Scan for the cell matching the given text and deliver its (X, Y) coordinate at center. 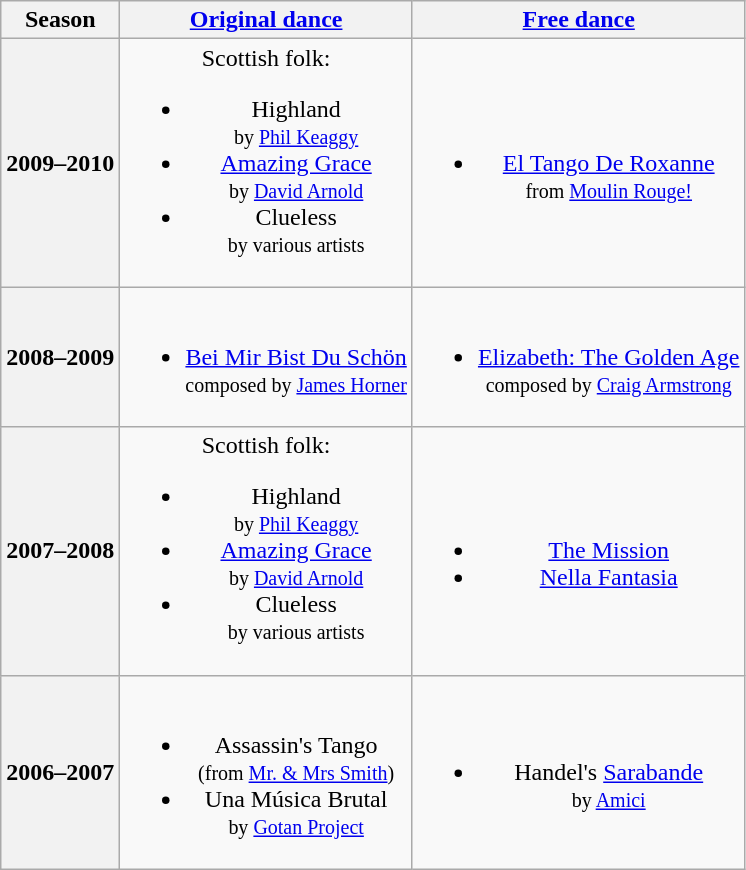
Free dance (578, 20)
Handel's Sarabande by Amici (578, 772)
Season (60, 20)
The MissionNella Fantasia (578, 551)
Elizabeth: The Golden Age composed by Craig Armstrong (578, 357)
El Tango De Roxanne from Moulin Rouge! (578, 163)
2007–2008 (60, 551)
Bei Mir Bist Du Schön composed by James Horner (266, 357)
Assassin's Tango (from Mr. & Mrs Smith) Una Música Brutal by Gotan Project (266, 772)
Original dance (266, 20)
2008–2009 (60, 357)
2006–2007 (60, 772)
2009–2010 (60, 163)
